For the text-containing cell, return its midpoint in [x, y] coordinate format. 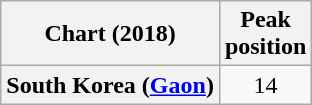
Peak position [265, 34]
Chart (2018) [110, 34]
South Korea (Gaon) [110, 85]
14 [265, 85]
